Return [X, Y] of the center of cell containing provided text 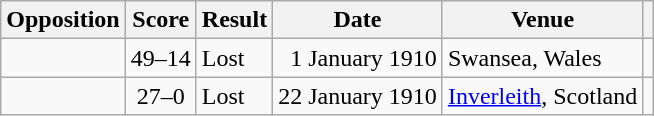
Date [358, 20]
Result [234, 20]
Venue [542, 20]
1 January 1910 [358, 58]
Swansea, Wales [542, 58]
22 January 1910 [358, 96]
Score [160, 20]
Opposition [63, 20]
49–14 [160, 58]
27–0 [160, 96]
Inverleith, Scotland [542, 96]
